For the text-containing cell, return its midpoint in [X, Y] coordinate format. 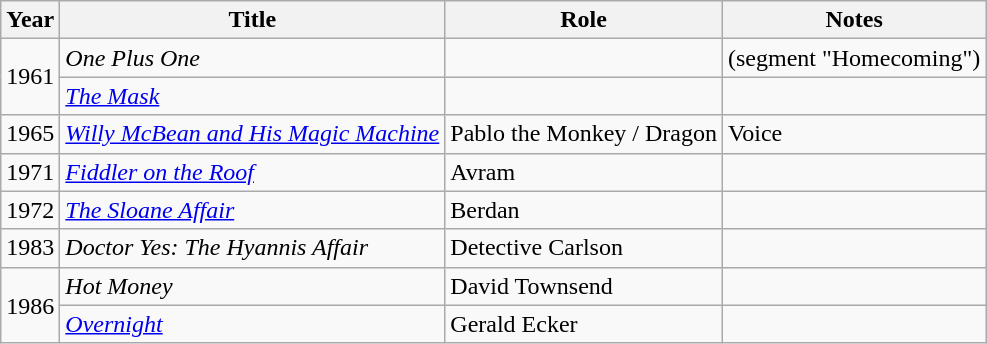
1986 [30, 305]
1961 [30, 77]
Doctor Yes: The Hyannis Affair [252, 248]
Title [252, 20]
1971 [30, 172]
Role [584, 20]
The Mask [252, 96]
Voice [854, 134]
Detective Carlson [584, 248]
David Townsend [584, 286]
1983 [30, 248]
Fiddler on the Roof [252, 172]
(segment "Homecoming") [854, 58]
1965 [30, 134]
1972 [30, 210]
Overnight [252, 324]
Pablo the Monkey / Dragon [584, 134]
Willy McBean and His Magic Machine [252, 134]
Berdan [584, 210]
Year [30, 20]
The Sloane Affair [252, 210]
Notes [854, 20]
Hot Money [252, 286]
One Plus One [252, 58]
Avram [584, 172]
Gerald Ecker [584, 324]
